For the text-containing cell, return its midpoint in [x, y] coordinate format. 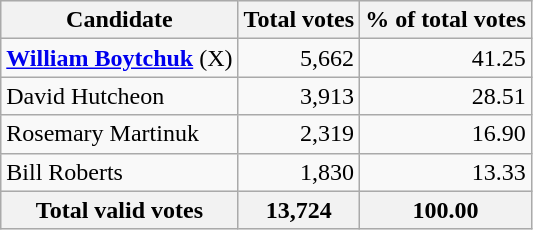
% of total votes [446, 20]
3,913 [299, 96]
13,724 [299, 210]
Rosemary Martinuk [120, 134]
28.51 [446, 96]
Total valid votes [120, 210]
5,662 [299, 58]
1,830 [299, 172]
Bill Roberts [120, 172]
2,319 [299, 134]
David Hutcheon [120, 96]
16.90 [446, 134]
13.33 [446, 172]
Candidate [120, 20]
Total votes [299, 20]
100.00 [446, 210]
William Boytchuk (X) [120, 58]
41.25 [446, 58]
